Output the [X, Y] coordinate of the center of the cell containing the given text.  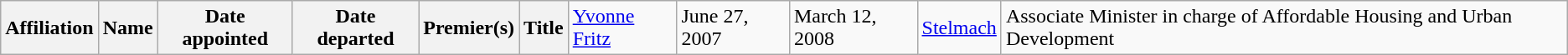
Name [127, 28]
March 12, 2008 [853, 28]
Stelmach [959, 28]
Premier(s) [469, 28]
Yvonne Fritz [622, 28]
Title [544, 28]
June 27, 2007 [733, 28]
Associate Minister in charge of Affordable Housing and Urban Development [1284, 28]
Date appointed [224, 28]
Affiliation [49, 28]
Date departed [355, 28]
